Extract the (x, y) coordinate from the center of the cell holding the provided text.  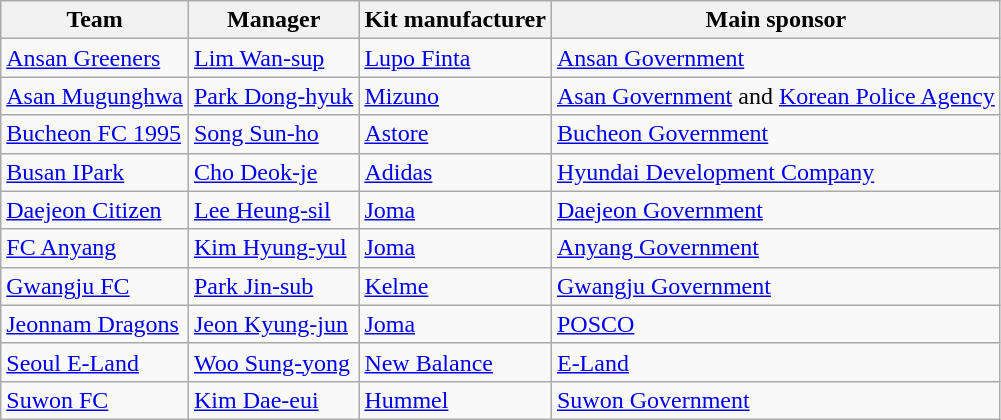
Gwangju Government (776, 286)
Adidas (456, 172)
Gwangju FC (95, 286)
Jeonnam Dragons (95, 324)
Suwon Government (776, 400)
POSCO (776, 324)
Kim Dae-eui (273, 400)
Ansan Greeners (95, 58)
Jeon Kyung-jun (273, 324)
Lim Wan-sup (273, 58)
Cho Deok-je (273, 172)
Daejeon Government (776, 210)
E-Land (776, 362)
Hummel (456, 400)
Daejeon Citizen (95, 210)
Astore (456, 134)
Asan Government and Korean Police Agency (776, 96)
Team (95, 20)
Hyundai Development Company (776, 172)
Park Jin-sub (273, 286)
Lee Heung-sil (273, 210)
Asan Mugunghwa (95, 96)
Main sponsor (776, 20)
New Balance (456, 362)
Bucheon FC 1995 (95, 134)
Manager (273, 20)
Seoul E-Land (95, 362)
Ansan Government (776, 58)
Woo Sung-yong (273, 362)
Lupo Finta (456, 58)
FC Anyang (95, 248)
Kelme (456, 286)
Song Sun-ho (273, 134)
Suwon FC (95, 400)
Bucheon Government (776, 134)
Kit manufacturer (456, 20)
Busan IPark (95, 172)
Kim Hyung-yul (273, 248)
Mizuno (456, 96)
Anyang Government (776, 248)
Park Dong-hyuk (273, 96)
